Capture the cell that displays the provided text and extract its (x, y) central coordinate. 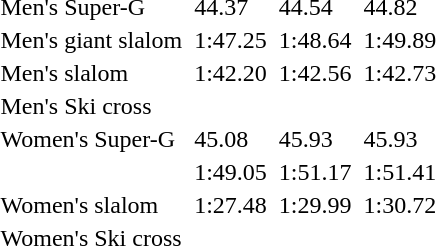
45.08 (231, 139)
1:48.64 (315, 40)
1:47.25 (231, 40)
1:42.20 (231, 73)
1:29.99 (315, 205)
1:51.17 (315, 172)
1:49.05 (231, 172)
1:27.48 (231, 205)
45.93 (315, 139)
1:42.56 (315, 73)
